From the cell containing the given text, extract its center point as (X, Y) coordinate. 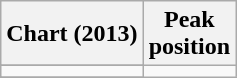
Chart (2013) (72, 34)
Peakposition (189, 34)
